Extract the (x, y) coordinate from the center of the cell holding the provided text.  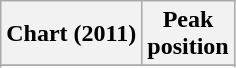
Chart (2011) (72, 34)
Peakposition (188, 34)
